Detect which cell encompasses the target text, then output its [X, Y] center coordinate. 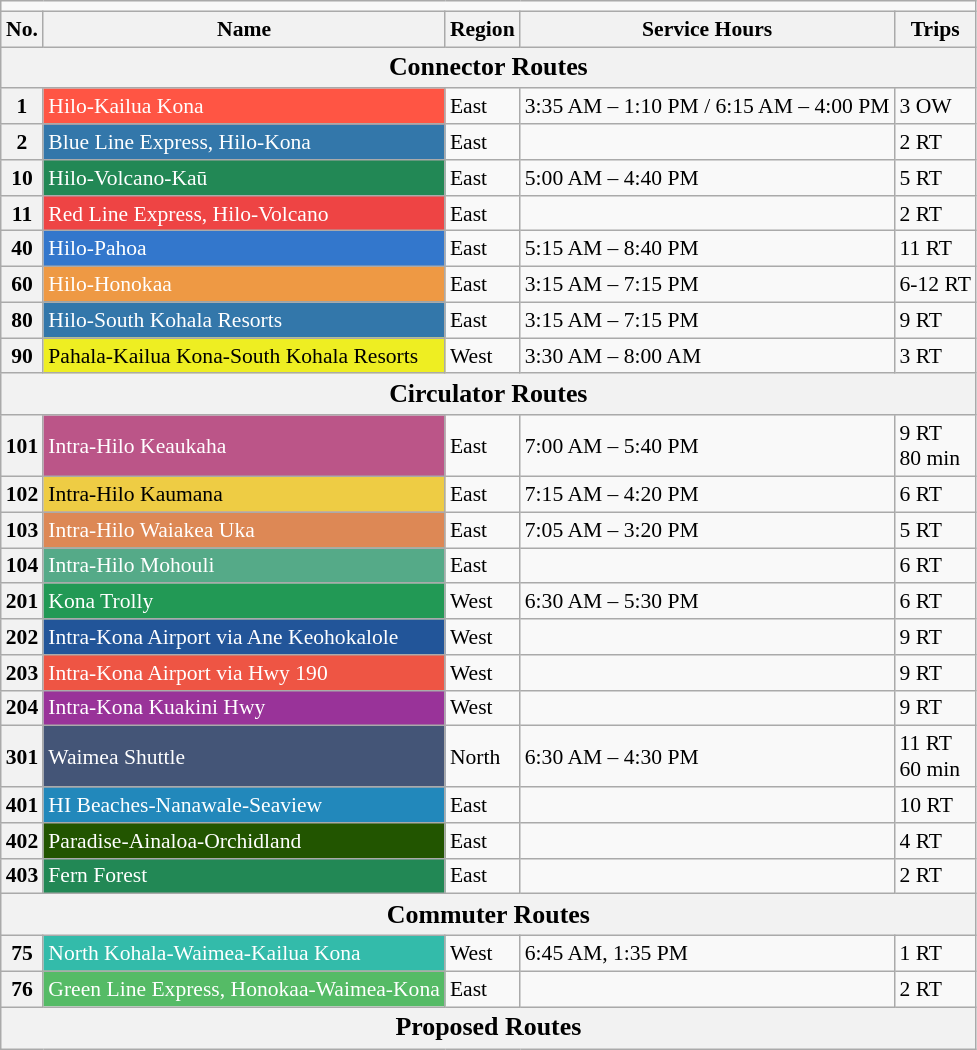
5:15 AM – 8:40 PM [708, 249]
3:35 AM – 1:10 PM / 6:15 AM – 4:00 PM [708, 107]
80 [22, 320]
7:15 AM – 4:20 PM [708, 495]
Circulator Routes [488, 395]
3 OW [936, 107]
Pahala-Kailua Kona-South Kohala Resorts [244, 356]
204 [22, 708]
Hilo-Kailua Kona [244, 107]
40 [22, 249]
Green Line Express, Honokaa-Waimea-Kona [244, 990]
Hilo-Volcano-Kaū [244, 178]
Name [244, 29]
4 RT [936, 841]
Red Line Express, Hilo-Volcano [244, 214]
Paradise-Ainaloa-Orchidland [244, 841]
3 RT [936, 356]
103 [22, 530]
10 RT [936, 805]
North [482, 756]
Intra-Hilo Mohouli [244, 566]
7:00 AM – 5:40 PM [708, 446]
Intra-Hilo Keaukaha [244, 446]
Proposed Routes [488, 1028]
11 [22, 214]
Trips [936, 29]
HI Beaches-Nanawale-Seaview [244, 805]
203 [22, 673]
75 [22, 954]
201 [22, 602]
401 [22, 805]
Hilo-South Kohala Resorts [244, 320]
11 RT [936, 249]
Fern Forest [244, 876]
1 [22, 107]
Intra-Kona Airport via Ane Keohokalole [244, 637]
6-12 RT [936, 285]
104 [22, 566]
6:45 AM, 1:35 PM [708, 954]
90 [22, 356]
60 [22, 285]
402 [22, 841]
Hilo-Pahoa [244, 249]
10 [22, 178]
2 [22, 142]
403 [22, 876]
5:00 AM – 4:40 PM [708, 178]
Service Hours [708, 29]
No. [22, 29]
Waimea Shuttle [244, 756]
3:30 AM – 8:00 AM [708, 356]
Intra-Hilo Kaumana [244, 495]
11 RT60 min [936, 756]
Intra-Kona Airport via Hwy 190 [244, 673]
9 RT80 min [936, 446]
Connector Routes [488, 68]
301 [22, 756]
Intra-Hilo Waiakea Uka [244, 530]
Kona Trolly [244, 602]
202 [22, 637]
102 [22, 495]
North Kohala-Waimea-Kailua Kona [244, 954]
1 RT [936, 954]
Hilo-Honokaa [244, 285]
Blue Line Express, Hilo-Kona [244, 142]
76 [22, 990]
Intra-Kona Kuakini Hwy [244, 708]
6:30 AM – 5:30 PM [708, 602]
101 [22, 446]
6:30 AM – 4:30 PM [708, 756]
Region [482, 29]
7:05 AM – 3:20 PM [708, 530]
Commuter Routes [488, 915]
